Determine the [x, y] coordinate at the center of the cell enclosing the given text.  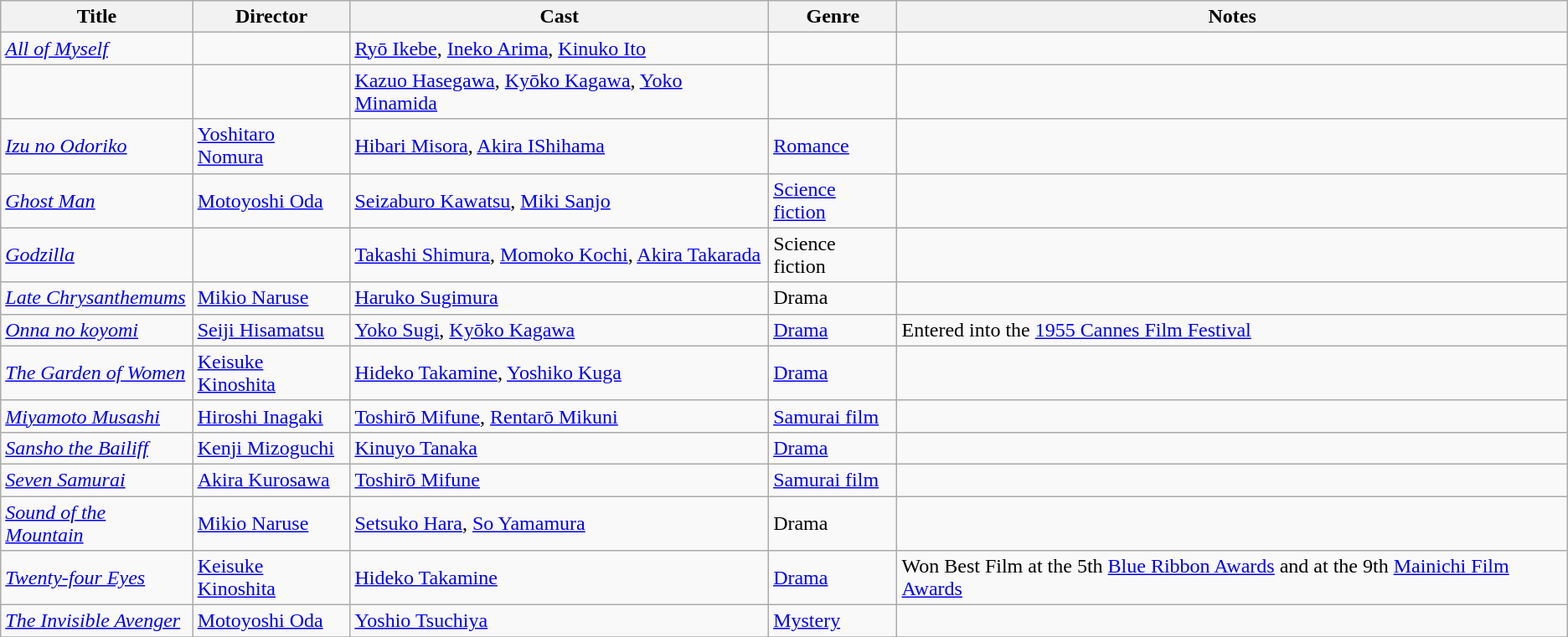
The Garden of Women [97, 373]
Twenty-four Eyes [97, 578]
Setsuko Hara, So Yamamura [560, 522]
Sansho the Bailiff [97, 448]
Hideko Takamine, Yoshiko Kuga [560, 373]
Onna no koyomi [97, 330]
All of Myself [97, 49]
Director [271, 17]
Romance [833, 146]
Seizaburo Kawatsu, Miki Sanjo [560, 201]
Genre [833, 17]
Cast [560, 17]
Toshirō Mifune [560, 480]
Title [97, 17]
Mystery [833, 621]
Kinuyo Tanaka [560, 448]
Haruko Sugimura [560, 298]
Ryō Ikebe, Ineko Arima, Kinuko Ito [560, 49]
Takashi Shimura, Momoko Kochi, Akira Takarada [560, 254]
Yoshio Tsuchiya [560, 621]
Yoko Sugi, Kyōko Kagawa [560, 330]
Notes [1232, 17]
Hibari Misora, Akira IShihama [560, 146]
Seiji Hisamatsu [271, 330]
Hideko Takamine [560, 578]
Won Best Film at the 5th Blue Ribbon Awards and at the 9th Mainichi Film Awards [1232, 578]
Izu no Odoriko [97, 146]
Late Chrysanthemums [97, 298]
The Invisible Avenger [97, 621]
Kenji Mizoguchi [271, 448]
Yoshitaro Nomura [271, 146]
Ghost Man [97, 201]
Seven Samurai [97, 480]
Miyamoto Musashi [97, 416]
Kazuo Hasegawa, Kyōko Kagawa, Yoko Minamida [560, 92]
Entered into the 1955 Cannes Film Festival [1232, 330]
Hiroshi Inagaki [271, 416]
Godzilla [97, 254]
Toshirō Mifune, Rentarō Mikuni [560, 416]
Sound of the Mountain [97, 522]
Akira Kurosawa [271, 480]
